Find where the given text appears and provide that cell's center as [x, y] coordinate. 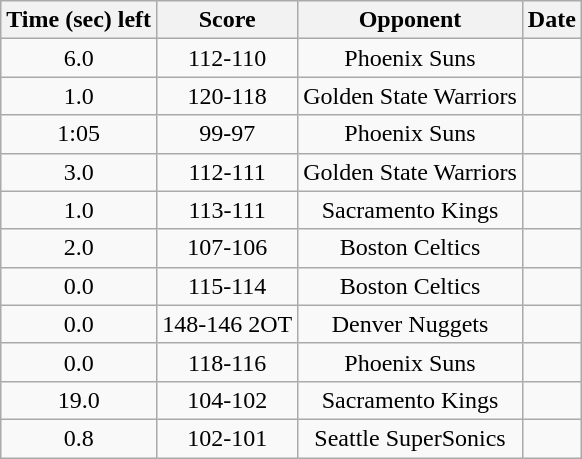
Opponent [410, 20]
Date [552, 20]
107-106 [228, 248]
120-118 [228, 96]
3.0 [79, 172]
Denver Nuggets [410, 324]
148-146 2OT [228, 324]
Time (sec) left [79, 20]
104-102 [228, 400]
19.0 [79, 400]
118-116 [228, 362]
112-111 [228, 172]
6.0 [79, 58]
113-111 [228, 210]
115-114 [228, 286]
Score [228, 20]
Seattle SuperSonics [410, 438]
112-110 [228, 58]
1:05 [79, 134]
102-101 [228, 438]
99-97 [228, 134]
2.0 [79, 248]
0.8 [79, 438]
